Pinpoint the cell where the given text exists, returning its (X, Y) midpoint coordinate. 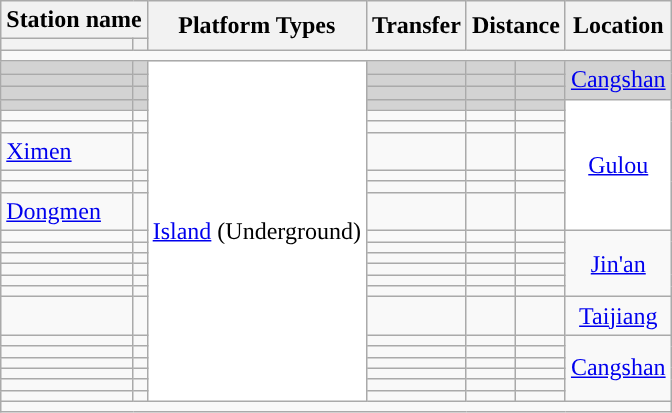
Platform Types (256, 26)
Jin'an (618, 263)
Dongmen (68, 211)
Taijiang (618, 316)
Station name (74, 20)
Distance (516, 26)
Island (Underground) (256, 231)
Gulou (618, 164)
Ximen (68, 151)
Transfer (416, 26)
Location (618, 26)
